Find where the given text appears and provide that cell's center as [X, Y] coordinate. 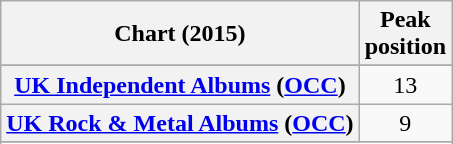
13 [405, 85]
9 [405, 123]
UK Independent Albums (OCC) [180, 85]
Chart (2015) [180, 34]
UK Rock & Metal Albums (OCC) [180, 123]
Peakposition [405, 34]
